Capture the cell that displays the provided text and extract its [x, y] central coordinate. 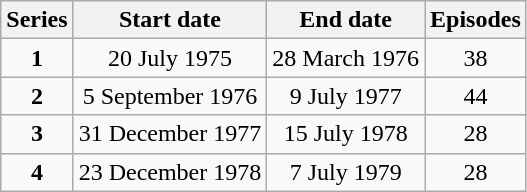
5 September 1976 [170, 96]
Series [37, 20]
23 December 1978 [170, 172]
2 [37, 96]
4 [37, 172]
Episodes [475, 20]
1 [37, 58]
20 July 1975 [170, 58]
28 March 1976 [346, 58]
44 [475, 96]
End date [346, 20]
31 December 1977 [170, 134]
15 July 1978 [346, 134]
38 [475, 58]
Start date [170, 20]
3 [37, 134]
9 July 1977 [346, 96]
7 July 1979 [346, 172]
